Determine the (X, Y) coordinate at the center of the cell enclosing the given text.  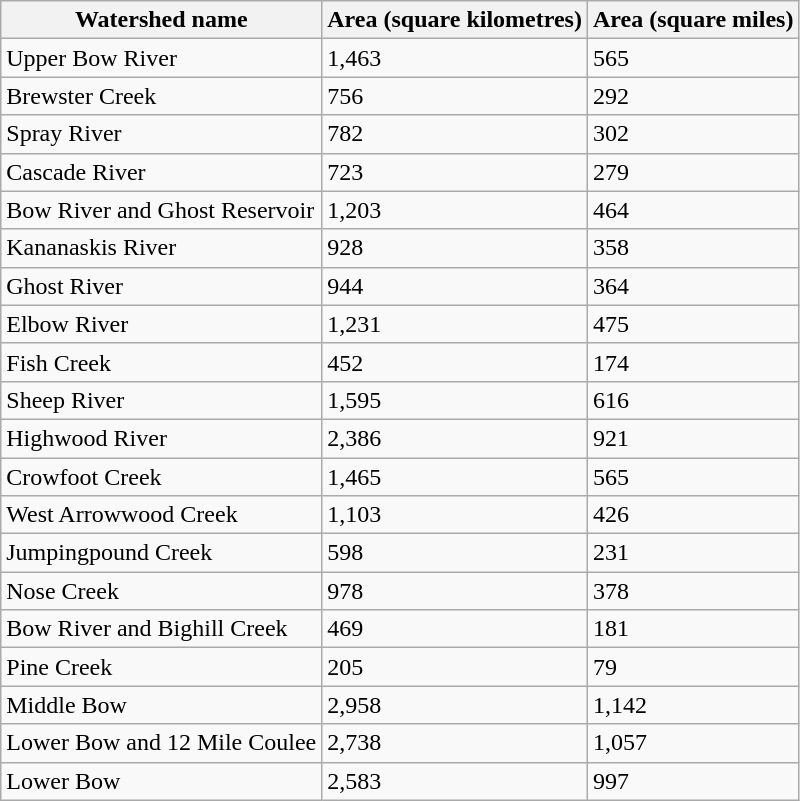
475 (692, 324)
1,103 (455, 515)
174 (692, 362)
944 (455, 286)
Brewster Creek (162, 96)
Highwood River (162, 438)
928 (455, 248)
205 (455, 667)
1,203 (455, 210)
302 (692, 134)
1,231 (455, 324)
Bow River and Bighill Creek (162, 629)
616 (692, 400)
Area (square kilometres) (455, 20)
West Arrowwood Creek (162, 515)
Sheep River (162, 400)
Bow River and Ghost Reservoir (162, 210)
756 (455, 96)
782 (455, 134)
279 (692, 172)
378 (692, 591)
Kananaskis River (162, 248)
Watershed name (162, 20)
Cascade River (162, 172)
292 (692, 96)
2,386 (455, 438)
1,142 (692, 705)
Ghost River (162, 286)
Upper Bow River (162, 58)
Lower Bow (162, 781)
1,057 (692, 743)
469 (455, 629)
181 (692, 629)
723 (455, 172)
2,583 (455, 781)
358 (692, 248)
426 (692, 515)
1,465 (455, 477)
598 (455, 553)
79 (692, 667)
Elbow River (162, 324)
Lower Bow and 12 Mile Coulee (162, 743)
Middle Bow (162, 705)
364 (692, 286)
Pine Creek (162, 667)
Jumpingpound Creek (162, 553)
464 (692, 210)
Fish Creek (162, 362)
452 (455, 362)
Spray River (162, 134)
Crowfoot Creek (162, 477)
921 (692, 438)
1,463 (455, 58)
2,738 (455, 743)
Nose Creek (162, 591)
231 (692, 553)
2,958 (455, 705)
978 (455, 591)
1,595 (455, 400)
Area (square miles) (692, 20)
997 (692, 781)
